Pinpoint the cell where the given text exists, returning its (x, y) midpoint coordinate. 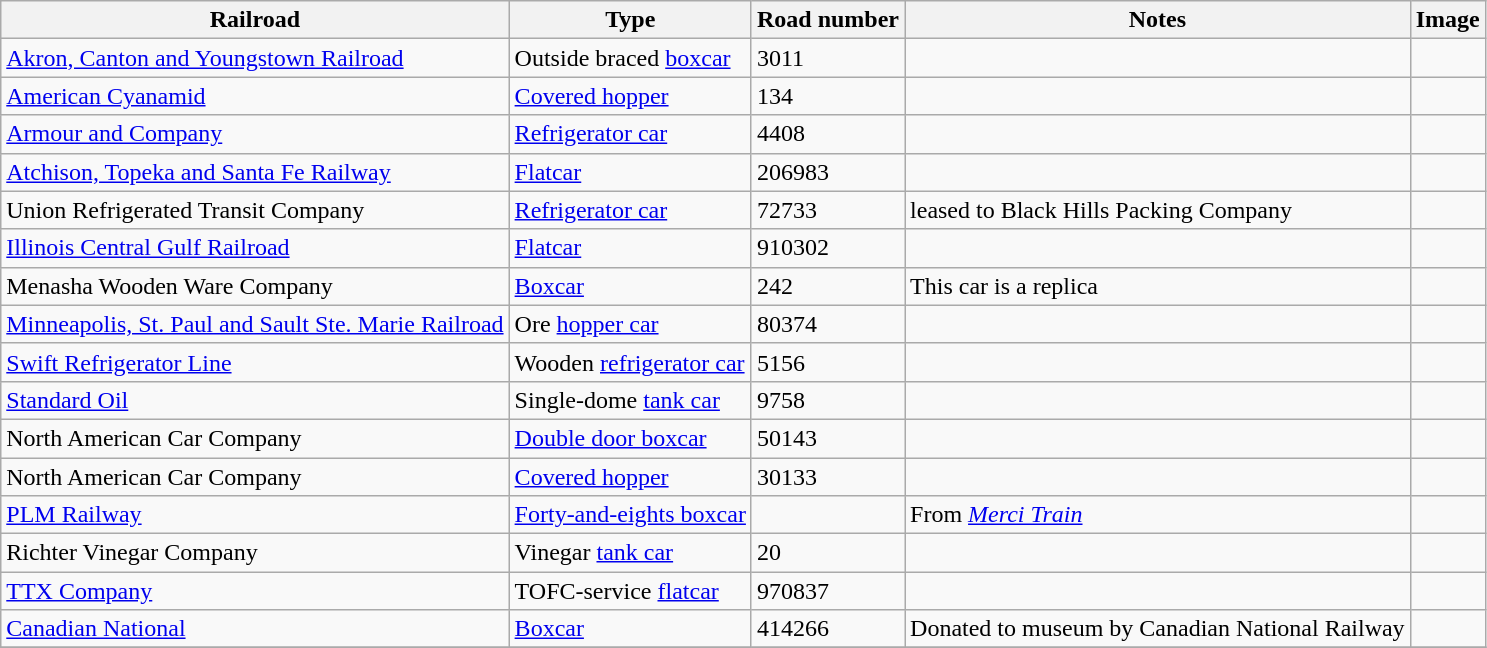
20 (828, 553)
This car is a replica (1158, 286)
Swift Refrigerator Line (255, 362)
72733 (828, 210)
Notes (1158, 20)
Atchison, Topeka and Santa Fe Railway (255, 172)
Illinois Central Gulf Railroad (255, 248)
Richter Vinegar Company (255, 553)
Forty-and-eights boxcar (630, 515)
TOFC-service flatcar (630, 591)
50143 (828, 438)
Canadian National (255, 629)
leased to Black Hills Packing Company (1158, 210)
Image (1448, 20)
910302 (828, 248)
American Cyanamid (255, 96)
206983 (828, 172)
414266 (828, 629)
30133 (828, 477)
134 (828, 96)
Armour and Company (255, 134)
Standard Oil (255, 400)
3011 (828, 58)
Donated to museum by Canadian National Railway (1158, 629)
4408 (828, 134)
Single-dome tank car (630, 400)
970837 (828, 591)
Road number (828, 20)
Minneapolis, St. Paul and Sault Ste. Marie Railroad (255, 324)
Vinegar tank car (630, 553)
Menasha Wooden Ware Company (255, 286)
Outside braced boxcar (630, 58)
5156 (828, 362)
Double door boxcar (630, 438)
80374 (828, 324)
Type (630, 20)
242 (828, 286)
9758 (828, 400)
Union Refrigerated Transit Company (255, 210)
From Merci Train (1158, 515)
Wooden refrigerator car (630, 362)
Akron, Canton and Youngstown Railroad (255, 58)
Railroad (255, 20)
PLM Railway (255, 515)
Ore hopper car (630, 324)
TTX Company (255, 591)
